Extract the [x, y] coordinate from the center of the cell holding the provided text.  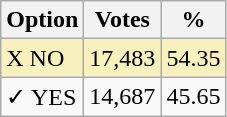
X NO [42, 58]
14,687 [122, 97]
Votes [122, 20]
Option [42, 20]
54.35 [194, 58]
✓ YES [42, 97]
45.65 [194, 97]
17,483 [122, 58]
% [194, 20]
